Capture the cell that displays the provided text and extract its (X, Y) central coordinate. 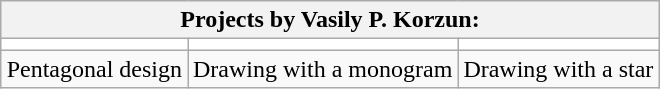
Drawing with a star (558, 69)
Drawing with a monogram (323, 69)
Projects by Vasily P. Korzun: (330, 20)
Pentagonal design (94, 69)
